For the text-containing cell, return its midpoint in [X, Y] coordinate format. 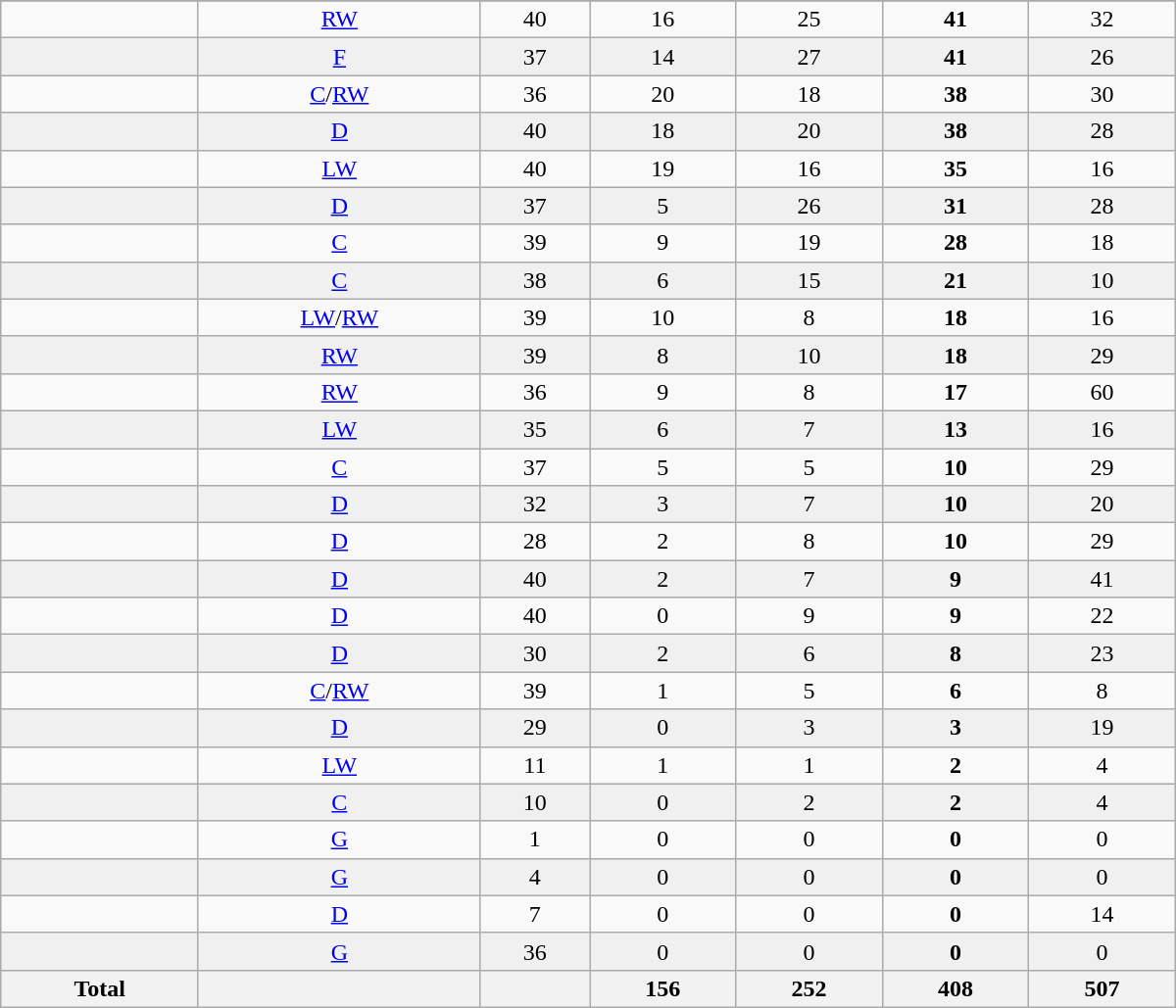
252 [809, 988]
31 [955, 206]
13 [955, 429]
408 [955, 988]
25 [809, 20]
15 [809, 280]
60 [1102, 392]
F [339, 57]
LW/RW [339, 317]
27 [809, 57]
156 [662, 988]
23 [1102, 653]
507 [1102, 988]
17 [955, 392]
Total [100, 988]
22 [1102, 616]
21 [955, 280]
11 [535, 765]
